Return (x, y) of the center of cell containing provided text 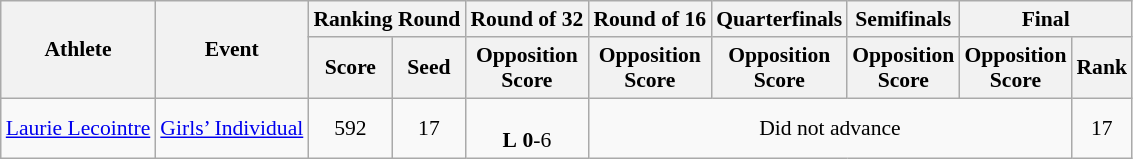
Did not advance (830, 128)
Laurie Lecointre (78, 128)
Round of 16 (650, 19)
L 0-6 (526, 128)
Round of 32 (526, 19)
Event (232, 50)
Quarterfinals (779, 19)
Girls’ Individual (232, 128)
592 (350, 128)
Ranking Round (386, 19)
Seed (428, 68)
Rank (1102, 68)
Final (1046, 19)
Semifinals (903, 19)
Athlete (78, 50)
Score (350, 68)
